Detect which cell encompasses the target text, then output its [X, Y] center coordinate. 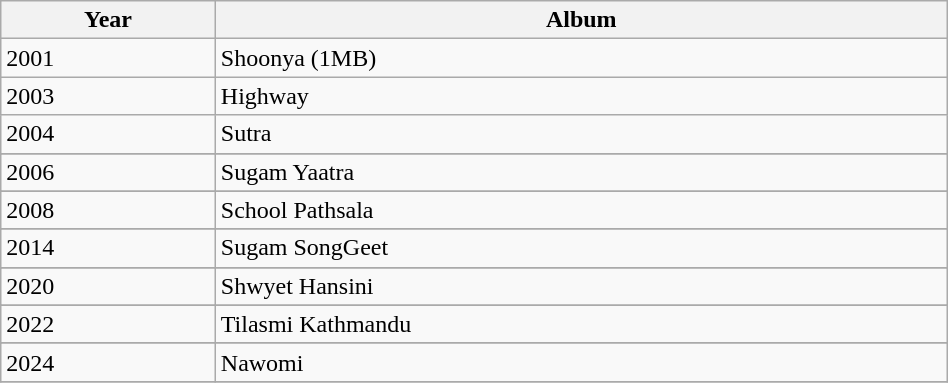
2008 [108, 210]
Sugam Yaatra [581, 172]
2001 [108, 58]
Album [581, 20]
Nawomi [581, 362]
Shwyet Hansini [581, 286]
Sutra [581, 134]
2003 [108, 96]
Shoonya (1MB) [581, 58]
2022 [108, 324]
2024 [108, 362]
2004 [108, 134]
Highway [581, 96]
2020 [108, 286]
2006 [108, 172]
Tilasmi Kathmandu [581, 324]
School Pathsala [581, 210]
Year [108, 20]
Sugam SongGeet [581, 248]
2014 [108, 248]
